Capture the cell that displays the provided text and extract its (X, Y) central coordinate. 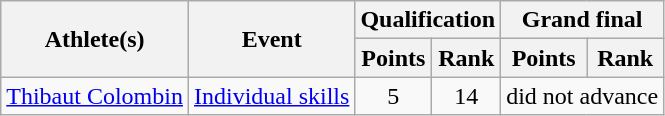
14 (466, 96)
did not advance (582, 96)
5 (394, 96)
Thibaut Colombin (95, 96)
Individual skills (271, 96)
Grand final (582, 20)
Event (271, 39)
Qualification (428, 20)
Athlete(s) (95, 39)
